Locate the cell with the specified text and output its (x, y) center coordinate. 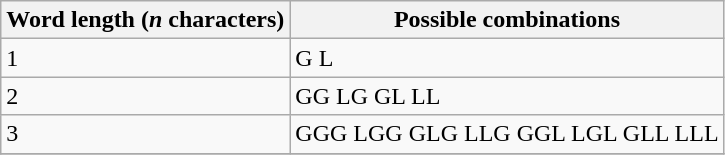
2 (146, 96)
GG LG GL LL (507, 96)
GGG LGG GLG LLG GGL LGL GLL LLL (507, 134)
G L (507, 58)
Possible combinations (507, 20)
Word length (n characters) (146, 20)
1 (146, 58)
3 (146, 134)
